Provide the [X, Y] coordinate of the cell's center where the given text is located.  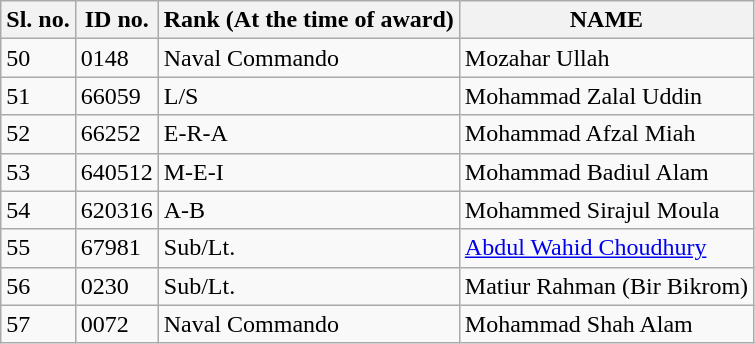
M-E-I [308, 172]
Mohammad Zalal Uddin [606, 96]
0230 [116, 286]
57 [38, 324]
66252 [116, 134]
66059 [116, 96]
0072 [116, 324]
NAME [606, 20]
53 [38, 172]
640512 [116, 172]
Abdul Wahid Choudhury [606, 248]
55 [38, 248]
A-B [308, 210]
67981 [116, 248]
L/S [308, 96]
52 [38, 134]
Mohammed Sirajul Moula [606, 210]
Rank (At the time of award) [308, 20]
Mohammad Badiul Alam [606, 172]
Matiur Rahman (Bir Bikrom) [606, 286]
E-R-A [308, 134]
Mozahar Ullah [606, 58]
Mohammad Afzal Miah [606, 134]
54 [38, 210]
ID no. [116, 20]
56 [38, 286]
50 [38, 58]
51 [38, 96]
0148 [116, 58]
Mohammad Shah Alam [606, 324]
Sl. no. [38, 20]
620316 [116, 210]
